Find where the given text appears and provide that cell's center as (X, Y) coordinate. 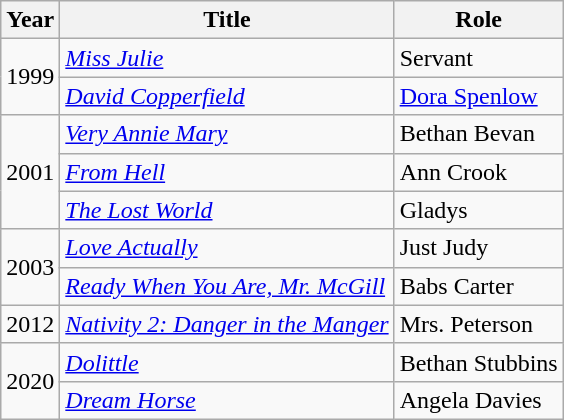
2001 (30, 172)
From Hell (227, 172)
Bethan Bevan (478, 134)
Nativity 2: Danger in the Manger (227, 324)
Miss Julie (227, 58)
Ready When You Are, Mr. McGill (227, 286)
Love Actually (227, 248)
Dream Horse (227, 400)
2020 (30, 381)
Ann Crook (478, 172)
Babs Carter (478, 286)
Gladys (478, 210)
Angela Davies (478, 400)
1999 (30, 77)
Role (478, 20)
Very Annie Mary (227, 134)
Dora Spenlow (478, 96)
Servant (478, 58)
David Copperfield (227, 96)
Year (30, 20)
Just Judy (478, 248)
The Lost World (227, 210)
Bethan Stubbins (478, 362)
Title (227, 20)
Mrs. Peterson (478, 324)
Dolittle (227, 362)
2012 (30, 324)
2003 (30, 267)
